Extract the [X, Y] coordinate from the center of the cell holding the provided text.  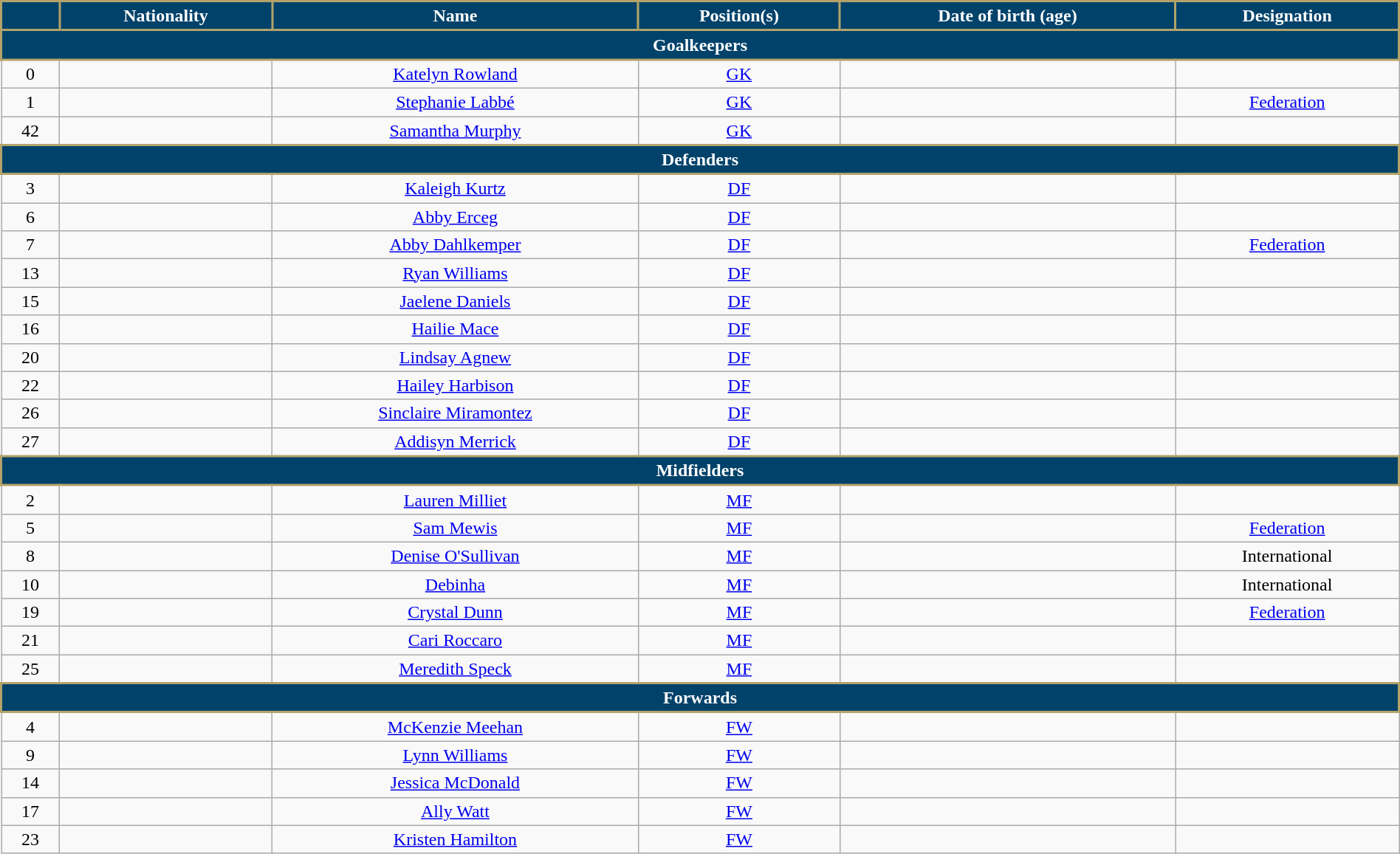
1 [31, 102]
27 [31, 441]
Forwards [700, 698]
McKenzie Meehan [455, 726]
Date of birth (age) [1007, 16]
23 [31, 839]
Jessica McDonald [455, 783]
Kristen Hamilton [455, 839]
2 [31, 500]
Hailie Mace [455, 329]
Ryan Williams [455, 273]
Lynn Williams [455, 755]
16 [31, 329]
Addisyn Merrick [455, 441]
21 [31, 641]
22 [31, 385]
3 [31, 189]
Denise O'Sullivan [455, 556]
10 [31, 584]
Lindsay Agnew [455, 357]
5 [31, 528]
Position(s) [739, 16]
25 [31, 669]
Nationality [166, 16]
Katelyn Rowland [455, 74]
Hailey Harbison [455, 385]
15 [31, 301]
Abby Erceg [455, 217]
Sinclaire Miramontez [455, 413]
Kaleigh Kurtz [455, 189]
42 [31, 131]
Defenders [700, 159]
13 [31, 273]
14 [31, 783]
Sam Mewis [455, 528]
4 [31, 726]
Jaelene Daniels [455, 301]
8 [31, 556]
19 [31, 613]
17 [31, 811]
0 [31, 74]
6 [31, 217]
Samantha Murphy [455, 131]
26 [31, 413]
7 [31, 245]
20 [31, 357]
9 [31, 755]
Designation [1288, 16]
Crystal Dunn [455, 613]
Debinha [455, 584]
Lauren Milliet [455, 500]
Name [455, 16]
Ally Watt [455, 811]
Stephanie Labbé [455, 102]
Meredith Speck [455, 669]
Abby Dahlkemper [455, 245]
Cari Roccaro [455, 641]
Midfielders [700, 471]
Goalkeepers [700, 45]
